Output the (X, Y) coordinate of the center of the cell containing the given text.  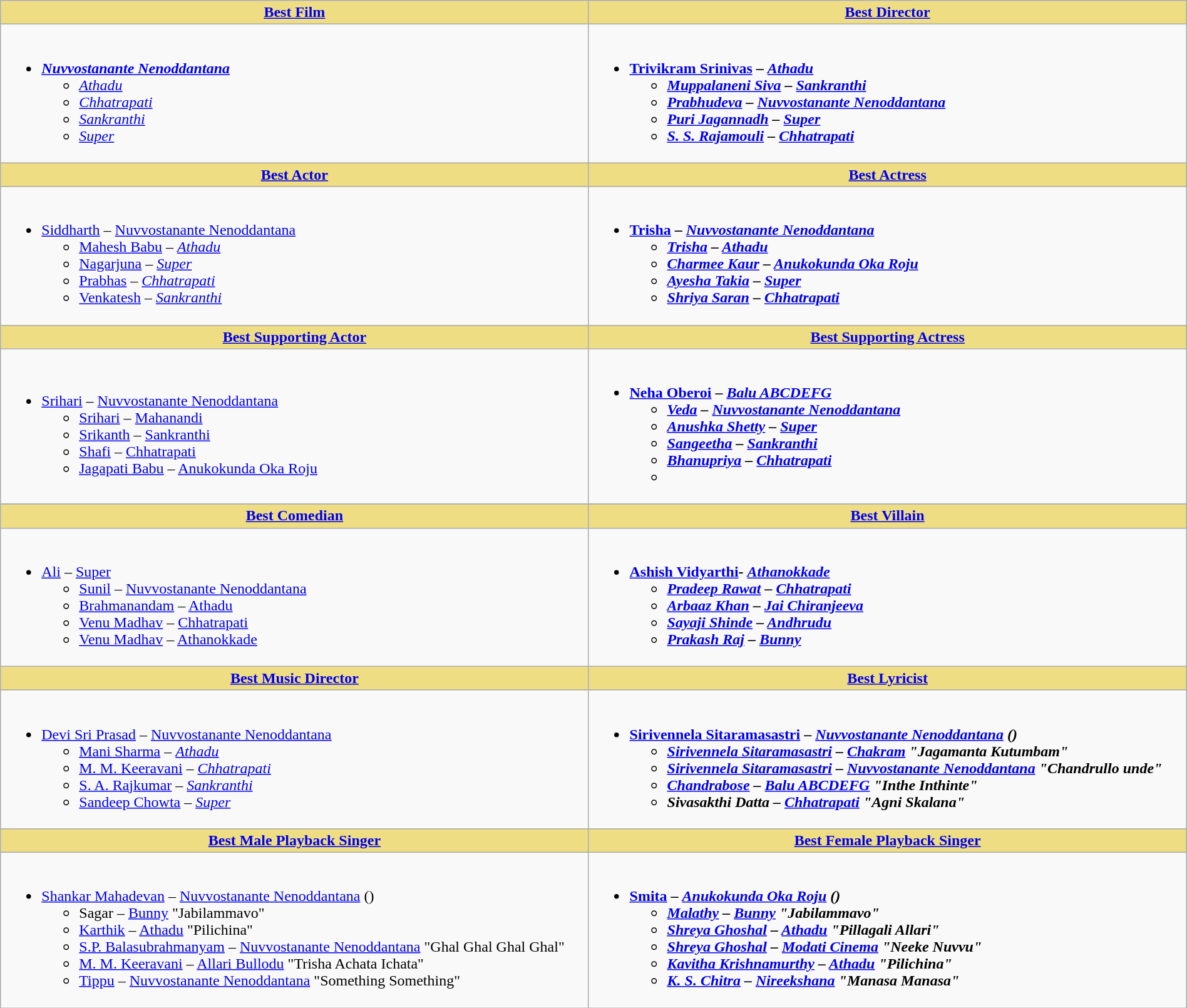
Best Director (888, 13)
Best Actress (888, 175)
Siddharth – Nuvvostanante NenoddantanaMahesh Babu – AthaduNagarjuna – SuperPrabhas – ChhatrapatiVenkatesh – Sankranthi (294, 255)
Ali – SuperSunil – Nuvvostanante NenoddantanaBrahmanandam – AthaduVenu Madhav – ChhatrapatiVenu Madhav – Athanokkade (294, 597)
Best Film (294, 13)
Best Villain (888, 516)
Devi Sri Prasad – Nuvvostanante NenoddantanaMani Sharma – AthaduM. M. Keeravani – ChhatrapatiS. A. Rajkumar – SankranthiSandeep Chowta – Super (294, 759)
Best Actor (294, 175)
Trivikram Srinivas – AthaduMuppalaneni Siva – SankranthiPrabhudeva – Nuvvostanante NenoddantanaPuri Jagannadh – SuperS. S. Rajamouli – Chhatrapati (888, 94)
Best Lyricist (888, 678)
Srihari – Nuvvostanante NenoddantanaSrihari – MahanandiSrikanth – SankranthiShafi – ChhatrapatiJagapati Babu – Anukokunda Oka Roju (294, 426)
Best Female Playback Singer (888, 840)
Ashish Vidyarthi- AthanokkadePradeep Rawat – ChhatrapatiArbaaz Khan – Jai ChiranjeevaSayaji Shinde – AndhruduPrakash Raj – Bunny (888, 597)
Best Male Playback Singer (294, 840)
Best Supporting Actor (294, 337)
Trisha – Nuvvostanante NenoddantanaTrisha – AthaduCharmee Kaur – Anukokunda Oka RojuAyesha Takia – SuperShriya Saran – Chhatrapati (888, 255)
Neha Oberoi – Balu ABCDEFGVeda – Nuvvostanante NenoddantanaAnushka Shetty – SuperSangeetha – SankranthiBhanupriya – Chhatrapati (888, 426)
Best Comedian (294, 516)
Best Supporting Actress (888, 337)
Nuvvostanante NenoddantanaAthaduChhatrapatiSankranthiSuper (294, 94)
Best Music Director (294, 678)
